Pinpoint the cell where the given text exists, returning its (X, Y) midpoint coordinate. 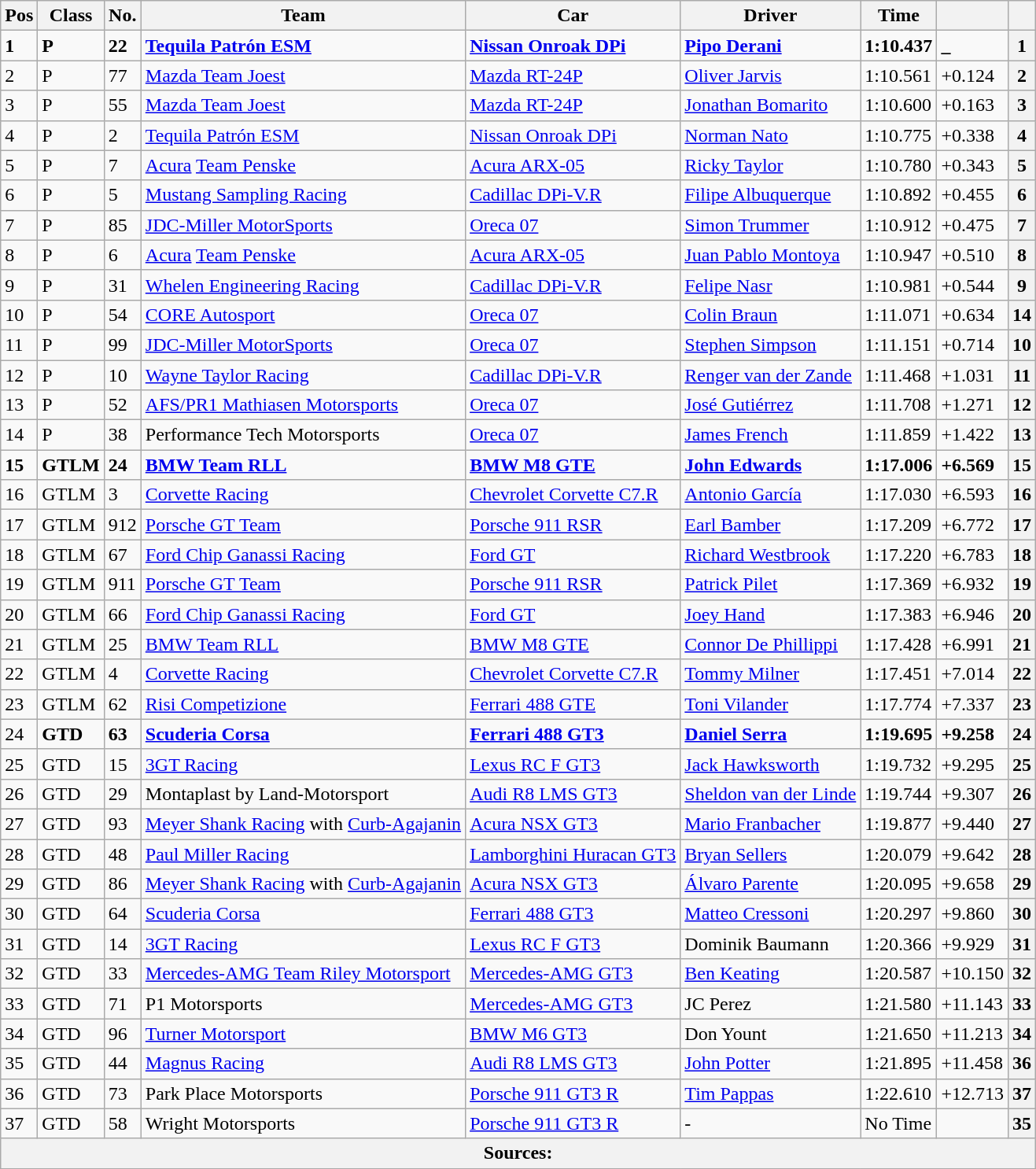
+9.642 (972, 854)
1:17.451 (898, 674)
Wayne Taylor Racing (303, 375)
+0.163 (972, 105)
José Gutiérrez (771, 405)
+0.714 (972, 345)
1:21.895 (898, 1064)
+9.860 (972, 914)
Pipo Derani (771, 46)
+11.458 (972, 1064)
+9.295 (972, 764)
1:17.006 (898, 465)
1:22.610 (898, 1093)
1:17.209 (898, 525)
+9.307 (972, 794)
Ben Keating (771, 974)
Norman Nato (771, 135)
+0.475 (972, 225)
1:11.151 (898, 345)
- (771, 1123)
55 (123, 105)
Driver (771, 16)
Tim Pappas (771, 1093)
1:19.744 (898, 794)
38 (123, 435)
1:17.030 (898, 495)
Richard Westbrook (771, 555)
64 (123, 914)
Connor De Phillippi (771, 644)
No Time (898, 1123)
Jonathan Bomarito (771, 105)
+6.569 (972, 465)
+6.783 (972, 555)
62 (123, 704)
Juan Pablo Montoya (771, 255)
Simon Trummer (771, 225)
Toni Vilander (771, 704)
1:10.981 (898, 285)
1:17.369 (898, 584)
+1.031 (972, 375)
1:19.732 (898, 764)
AFS/PR1 Mathiasen Motorsports (303, 405)
912 (123, 525)
Car (573, 16)
Álvaro Parente (771, 884)
Whelen Engineering Racing (303, 285)
93 (123, 824)
John Potter (771, 1064)
Felipe Nasr (771, 285)
James French (771, 435)
+9.929 (972, 944)
Dominik Baumann (771, 944)
1:20.095 (898, 884)
Pos (19, 16)
96 (123, 1034)
Antonio García (771, 495)
P1 Motorsports (303, 1004)
Montaplast by Land-Motorsport (303, 794)
1:20.297 (898, 914)
1:19.877 (898, 824)
_ (972, 46)
48 (123, 854)
1:17.428 (898, 644)
1:20.366 (898, 944)
63 (123, 734)
+12.713 (972, 1093)
+1.422 (972, 435)
Park Place Motorsports (303, 1093)
Team (303, 16)
1:11.468 (898, 375)
66 (123, 614)
1:10.600 (898, 105)
1:10.947 (898, 255)
Colin Braun (771, 315)
Stephen Simpson (771, 345)
Mustang Sampling Racing (303, 195)
Jack Hawksworth (771, 764)
Bryan Sellers (771, 854)
54 (123, 315)
99 (123, 345)
Renger van der Zande (771, 375)
+1.271 (972, 405)
Mario Franbacher (771, 824)
58 (123, 1123)
1:21.650 (898, 1034)
Earl Bamber (771, 525)
1:11.708 (898, 405)
44 (123, 1064)
Sheldon van der Linde (771, 794)
1:21.580 (898, 1004)
Turner Motorsport (303, 1034)
+0.124 (972, 76)
+0.510 (972, 255)
1:19.695 (898, 734)
Lamborghini Huracan GT3 (573, 854)
Patrick Pilet (771, 584)
No. (123, 16)
+7.337 (972, 704)
1:10.437 (898, 46)
Matteo Cressoni (771, 914)
1:17.383 (898, 614)
Mercedes-AMG Team Riley Motorsport (303, 974)
+0.544 (972, 285)
Time (898, 16)
Magnus Racing (303, 1064)
+0.455 (972, 195)
86 (123, 884)
1:17.220 (898, 555)
Wright Motorsports (303, 1123)
1:10.775 (898, 135)
JC Perez (771, 1004)
BMW M6 GT3 (573, 1034)
+6.593 (972, 495)
+11.213 (972, 1034)
+9.258 (972, 734)
Oliver Jarvis (771, 76)
+0.634 (972, 315)
+11.143 (972, 1004)
+9.440 (972, 824)
1:10.561 (898, 76)
Class (71, 16)
1:11.859 (898, 435)
+9.658 (972, 884)
+6.991 (972, 644)
1:17.774 (898, 704)
1:10.780 (898, 165)
+6.932 (972, 584)
1:20.587 (898, 974)
Risi Competizione (303, 704)
Joey Hand (771, 614)
Ferrari 488 GTE (573, 704)
+0.338 (972, 135)
Don Yount (771, 1034)
CORE Autosport (303, 315)
85 (123, 225)
1:20.079 (898, 854)
52 (123, 405)
Ricky Taylor (771, 165)
Daniel Serra (771, 734)
John Edwards (771, 465)
1:10.912 (898, 225)
+10.150 (972, 974)
+7.014 (972, 674)
73 (123, 1093)
Sources: (518, 1153)
Performance Tech Motorsports (303, 435)
71 (123, 1004)
67 (123, 555)
1:10.892 (898, 195)
1:11.071 (898, 315)
+0.343 (972, 165)
+6.772 (972, 525)
911 (123, 584)
Filipe Albuquerque (771, 195)
77 (123, 76)
+6.946 (972, 614)
Paul Miller Racing (303, 854)
Tommy Milner (771, 674)
